Capture the cell that displays the provided text and extract its (X, Y) central coordinate. 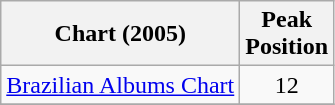
Brazilian Albums Chart (120, 85)
Chart (2005) (120, 34)
PeakPosition (287, 34)
12 (287, 85)
